Identify which cell holds the provided text, then report its (X, Y) central coordinate. 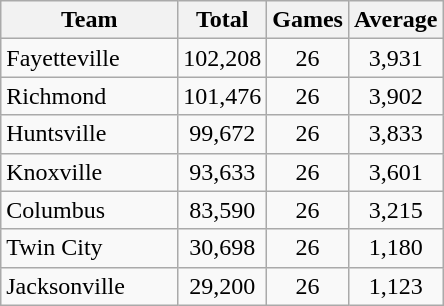
93,633 (222, 172)
Games (308, 20)
Jacksonville (90, 286)
Total (222, 20)
102,208 (222, 58)
3,931 (396, 58)
1,123 (396, 286)
83,590 (222, 210)
30,698 (222, 248)
Team (90, 20)
Twin City (90, 248)
29,200 (222, 286)
Knoxville (90, 172)
Richmond (90, 96)
99,672 (222, 134)
Huntsville (90, 134)
3,902 (396, 96)
Fayetteville (90, 58)
3,215 (396, 210)
Average (396, 20)
3,601 (396, 172)
101,476 (222, 96)
1,180 (396, 248)
Columbus (90, 210)
3,833 (396, 134)
